Return [X, Y] of the center of cell containing provided text 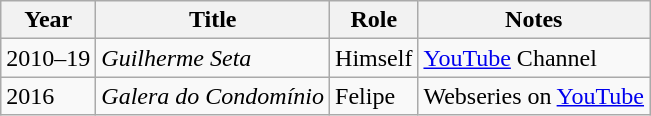
Role [374, 20]
YouTube Channel [534, 58]
Himself [374, 58]
Title [213, 20]
Notes [534, 20]
Webseries on YouTube [534, 96]
Year [48, 20]
2010–19 [48, 58]
Galera do Condomínio [213, 96]
Guilherme Seta [213, 58]
Felipe [374, 96]
2016 [48, 96]
